Find where the given text appears and provide that cell's center as [x, y] coordinate. 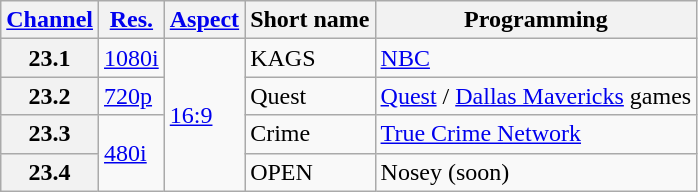
OPEN [310, 172]
NBC [536, 58]
16:9 [204, 115]
480i [132, 153]
Crime [310, 134]
Aspect [204, 20]
23.2 [50, 96]
True Crime Network [536, 134]
720p [132, 96]
KAGS [310, 58]
Quest / Dallas Mavericks games [536, 96]
Programming [536, 20]
23.1 [50, 58]
23.3 [50, 134]
Short name [310, 20]
Quest [310, 96]
23.4 [50, 172]
Nosey (soon) [536, 172]
Res. [132, 20]
Channel [50, 20]
1080i [132, 58]
